For the text-containing cell, return its midpoint in [x, y] coordinate format. 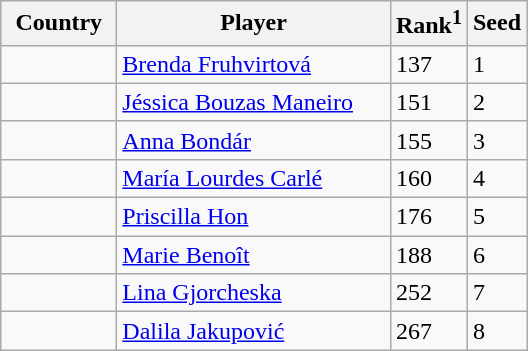
6 [496, 255]
Seed [496, 24]
137 [428, 64]
Lina Gjorcheska [254, 293]
4 [496, 178]
267 [428, 331]
155 [428, 140]
252 [428, 293]
151 [428, 102]
2 [496, 102]
María Lourdes Carlé [254, 178]
Brenda Fruhvirtová [254, 64]
Jéssica Bouzas Maneiro [254, 102]
Dalila Jakupović [254, 331]
Country [59, 24]
160 [428, 178]
176 [428, 217]
Player [254, 24]
188 [428, 255]
7 [496, 293]
Priscilla Hon [254, 217]
Anna Bondár [254, 140]
1 [496, 64]
Rank1 [428, 24]
8 [496, 331]
3 [496, 140]
Marie Benoît [254, 255]
5 [496, 217]
